Pinpoint the cell where the given text exists, returning its [X, Y] midpoint coordinate. 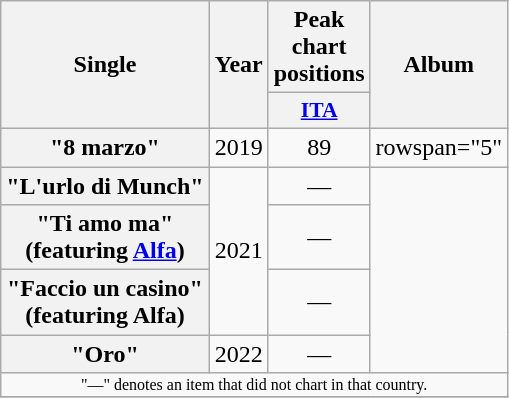
"Faccio un casino"(featuring Alfa) [105, 302]
ITA [319, 111]
"L'urlo di Munch" [105, 185]
2022 [238, 354]
rowspan="5" [439, 147]
Year [238, 65]
2019 [238, 147]
"8 marzo" [105, 147]
Single [105, 65]
"—" denotes an item that did not chart in that country. [254, 385]
"Oro" [105, 354]
"Ti amo ma"(featuring Alfa) [105, 238]
89 [319, 147]
2021 [238, 250]
Album [439, 65]
Peak chart positions [319, 47]
